For the text-containing cell, return its midpoint in (x, y) coordinate format. 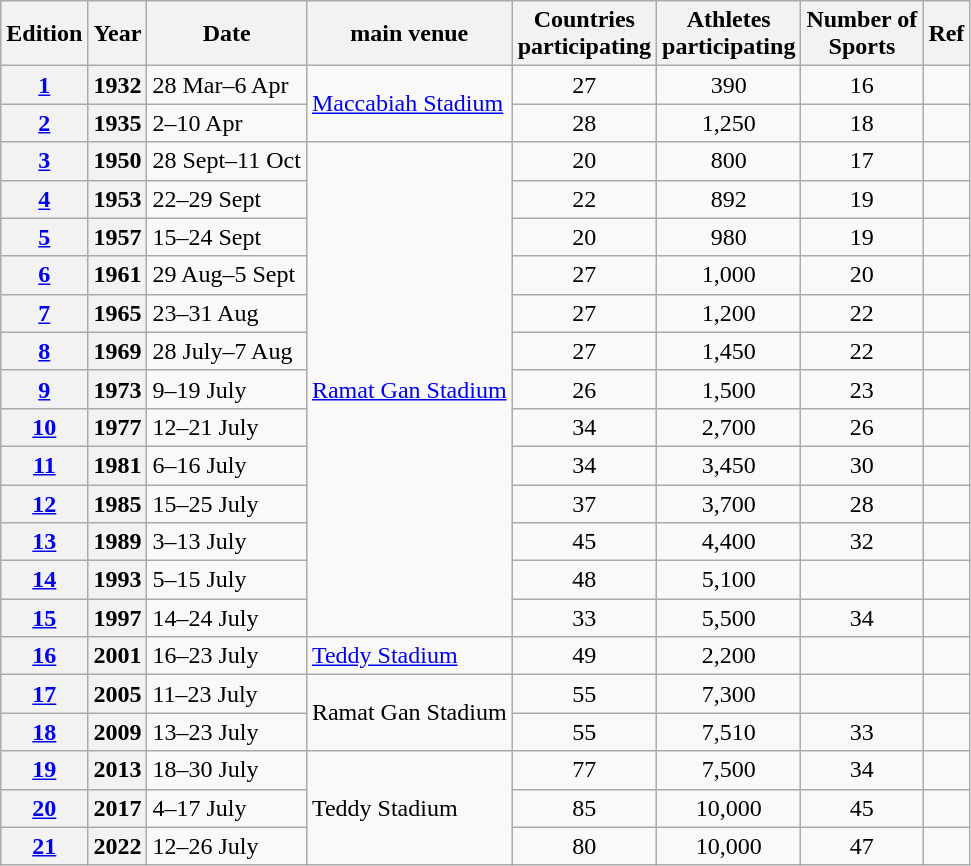
4,400 (729, 542)
2,700 (729, 427)
49 (584, 656)
47 (862, 846)
28 Sept–11 Oct (226, 161)
1973 (118, 389)
Edition (44, 34)
10 (44, 427)
48 (584, 580)
2 (44, 123)
1993 (118, 580)
23 (862, 389)
1989 (118, 542)
1935 (118, 123)
32 (862, 542)
2005 (118, 694)
77 (584, 770)
1969 (118, 351)
1985 (118, 503)
12 (44, 503)
3 (44, 161)
1950 (118, 161)
6–16 July (226, 465)
390 (729, 85)
2017 (118, 808)
1981 (118, 465)
29 Aug–5 Sept (226, 275)
Countries participating (584, 34)
5 (44, 237)
14 (44, 580)
5,100 (729, 580)
13–23 July (226, 732)
892 (729, 199)
16–23 July (226, 656)
14–24 July (226, 618)
7,300 (729, 694)
Ref (946, 34)
4 (44, 199)
1,500 (729, 389)
Number of Sports (862, 34)
15–25 July (226, 503)
2–10 Apr (226, 123)
2013 (118, 770)
9–19 July (226, 389)
Maccabiah Stadium (409, 104)
12–26 July (226, 846)
2,200 (729, 656)
18–30 July (226, 770)
80 (584, 846)
main venue (409, 34)
1 (44, 85)
Year (118, 34)
1,450 (729, 351)
12–21 July (226, 427)
11–23 July (226, 694)
1957 (118, 237)
1,250 (729, 123)
15–24 Sept (226, 237)
1,200 (729, 313)
6 (44, 275)
30 (862, 465)
21 (44, 846)
7,510 (729, 732)
2022 (118, 846)
800 (729, 161)
1932 (118, 85)
1,000 (729, 275)
Athletes participating (729, 34)
5–15 July (226, 580)
7 (44, 313)
Date (226, 34)
11 (44, 465)
2009 (118, 732)
28 Mar–6 Apr (226, 85)
980 (729, 237)
1977 (118, 427)
28 July–7 Aug (226, 351)
22–29 Sept (226, 199)
23–31 Aug (226, 313)
13 (44, 542)
3–13 July (226, 542)
3,700 (729, 503)
1997 (118, 618)
4–17 July (226, 808)
3,450 (729, 465)
7,500 (729, 770)
15 (44, 618)
85 (584, 808)
37 (584, 503)
5,500 (729, 618)
1965 (118, 313)
1961 (118, 275)
9 (44, 389)
1953 (118, 199)
2001 (118, 656)
8 (44, 351)
